Locate the cell with the specified text and output its [x, y] center coordinate. 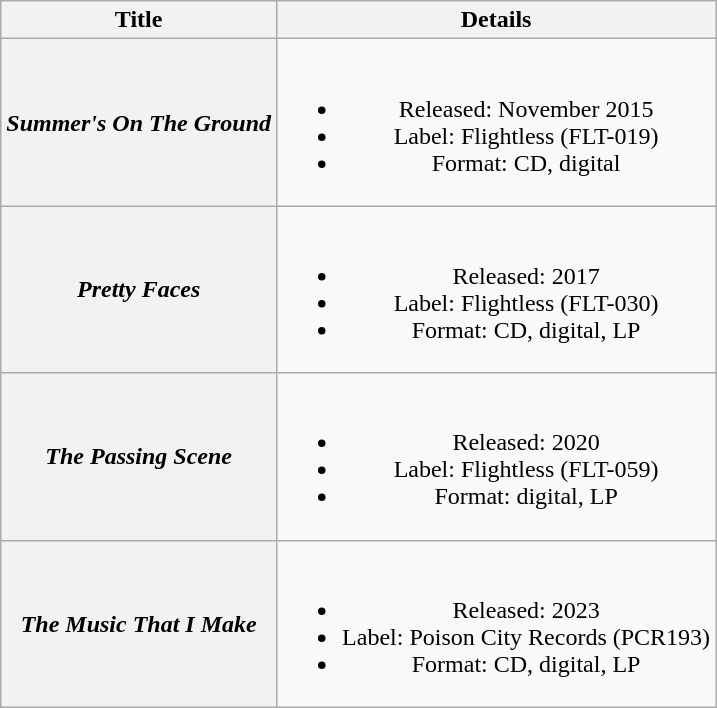
Released: 2023Label: Poison City Records (PCR193)Format: CD, digital, LP [496, 624]
The Music That I Make [139, 624]
The Passing Scene [139, 456]
Title [139, 20]
Pretty Faces [139, 290]
Released: November 2015Label: Flightless (FLT-019)Format: CD, digital [496, 122]
Details [496, 20]
Summer's On The Ground [139, 122]
Released: 2017Label: Flightless (FLT-030)Format: CD, digital, LP [496, 290]
Released: 2020Label: Flightless (FLT-059)Format: digital, LP [496, 456]
